Identify which cell holds the provided text, then report its (X, Y) central coordinate. 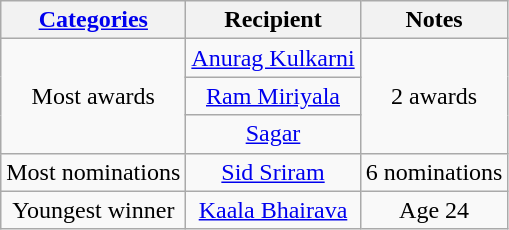
6 nominations (434, 172)
Most nominations (94, 172)
Anurag Kulkarni (273, 58)
Kaala Bhairava (273, 210)
Notes (434, 20)
Categories (94, 20)
Most awards (94, 96)
Recipient (273, 20)
2 awards (434, 96)
Youngest winner (94, 210)
Ram Miriyala (273, 96)
Sagar (273, 134)
Age 24 (434, 210)
Sid Sriram (273, 172)
